Locate the cell with the specified text and output its [x, y] center coordinate. 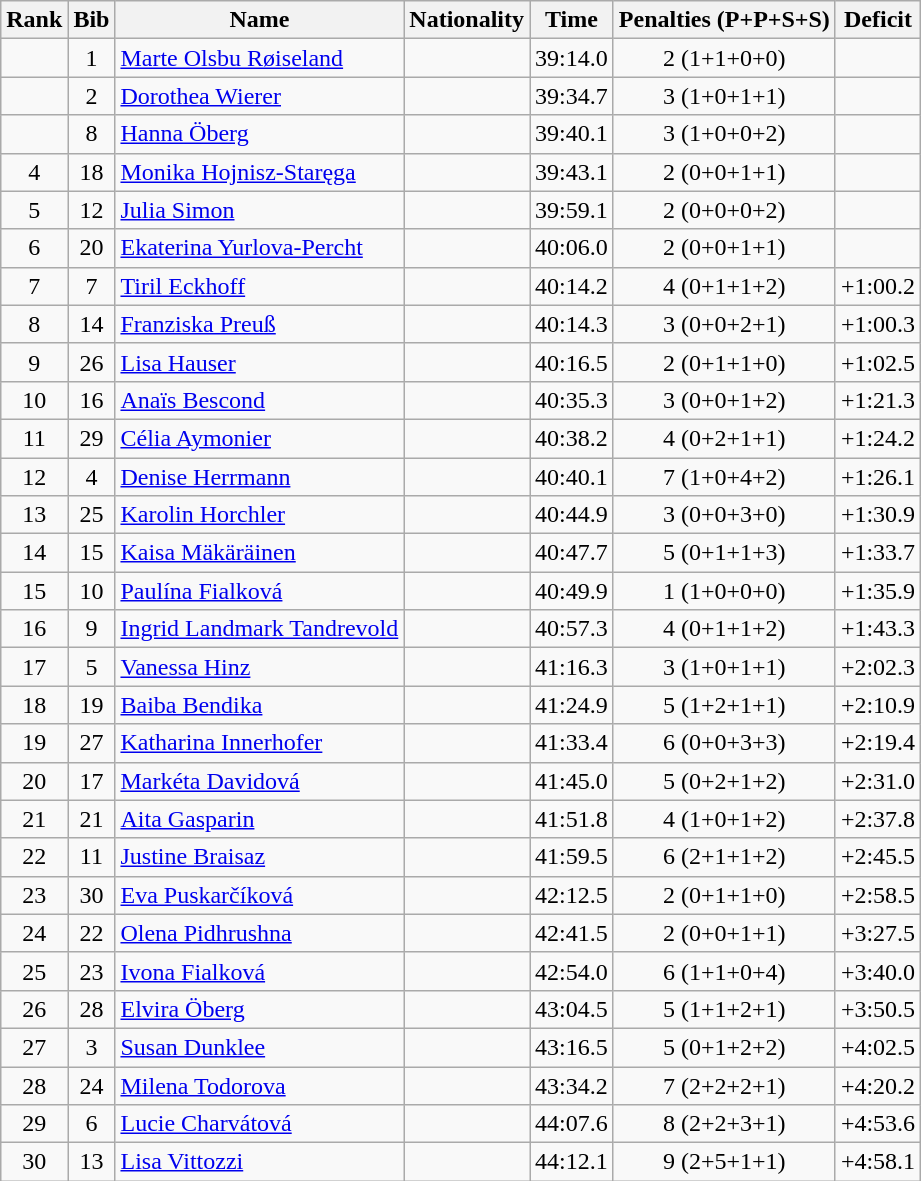
Kaisa Mäkäräinen [260, 553]
+2:58.5 [878, 895]
3 (0+0+2+1) [724, 324]
5 (0+1+2+2) [724, 1047]
Célia Aymonier [260, 438]
Time [572, 20]
39:40.1 [572, 134]
Vanessa Hinz [260, 667]
2 (1+1+0+0) [724, 58]
+3:27.5 [878, 933]
1 [92, 58]
5 (1+2+1+1) [724, 705]
Hanna Öberg [260, 134]
6 (2+1+1+2) [724, 857]
+1:35.9 [878, 591]
Justine Braisaz [260, 857]
+2:10.9 [878, 705]
4 (1+0+1+2) [724, 819]
40:49.9 [572, 591]
40:40.1 [572, 477]
40:38.2 [572, 438]
5 (0+1+1+3) [724, 553]
Lisa Hauser [260, 362]
Elvira Öberg [260, 1009]
+1:00.3 [878, 324]
43:34.2 [572, 1085]
Denise Herrmann [260, 477]
Markéta Davidová [260, 781]
5 (1+1+2+1) [724, 1009]
+1:33.7 [878, 553]
41:16.3 [572, 667]
Anaïs Bescond [260, 400]
44:12.1 [572, 1162]
+1:30.9 [878, 515]
Deficit [878, 20]
8 (2+2+3+1) [724, 1124]
40:16.5 [572, 362]
Dorothea Wierer [260, 96]
+2:45.5 [878, 857]
5 (0+2+1+2) [724, 781]
Ivona Fialková [260, 971]
6 (1+1+0+4) [724, 971]
39:43.1 [572, 172]
+1:02.5 [878, 362]
Julia Simon [260, 210]
42:12.5 [572, 895]
40:06.0 [572, 248]
Nationality [467, 20]
40:14.3 [572, 324]
+2:02.3 [878, 667]
40:44.9 [572, 515]
Susan Dunklee [260, 1047]
Name [260, 20]
+4:58.1 [878, 1162]
+1:24.2 [878, 438]
41:59.5 [572, 857]
40:57.3 [572, 629]
40:47.7 [572, 553]
+1:00.2 [878, 286]
Paulína Fialková [260, 591]
39:34.7 [572, 96]
39:59.1 [572, 210]
41:24.9 [572, 705]
44:07.6 [572, 1124]
Bib [92, 20]
2 (0+0+0+2) [724, 210]
+2:31.0 [878, 781]
Ekaterina Yurlova-Percht [260, 248]
3 (0+0+1+2) [724, 400]
+3:40.0 [878, 971]
41:45.0 [572, 781]
+1:43.3 [878, 629]
40:14.2 [572, 286]
7 (2+2+2+1) [724, 1085]
Penalties (P+P+S+S) [724, 20]
3 (1+0+0+2) [724, 134]
+1:21.3 [878, 400]
2 [92, 96]
Aita Gasparin [260, 819]
41:33.4 [572, 743]
39:14.0 [572, 58]
42:54.0 [572, 971]
Olena Pidhrushna [260, 933]
+4:20.2 [878, 1085]
7 (1+0+4+2) [724, 477]
+4:53.6 [878, 1124]
Rank [34, 20]
+4:02.5 [878, 1047]
3 [92, 1047]
Marte Olsbu Røiseland [260, 58]
Katharina Innerhofer [260, 743]
4 (0+2+1+1) [724, 438]
Eva Puskarčíková [260, 895]
42:41.5 [572, 933]
+3:50.5 [878, 1009]
Lucie Charvátová [260, 1124]
9 (2+5+1+1) [724, 1162]
Karolin Horchler [260, 515]
43:04.5 [572, 1009]
Franziska Preuß [260, 324]
+2:19.4 [878, 743]
Monika Hojnisz-Staręga [260, 172]
3 (0+0+3+0) [724, 515]
6 (0+0+3+3) [724, 743]
Tiril Eckhoff [260, 286]
41:51.8 [572, 819]
Milena Todorova [260, 1085]
+2:37.8 [878, 819]
Lisa Vittozzi [260, 1162]
40:35.3 [572, 400]
+1:26.1 [878, 477]
1 (1+0+0+0) [724, 591]
Baiba Bendika [260, 705]
43:16.5 [572, 1047]
Ingrid Landmark Tandrevold [260, 629]
